Pinpoint the cell where the given text exists, returning its [X, Y] midpoint coordinate. 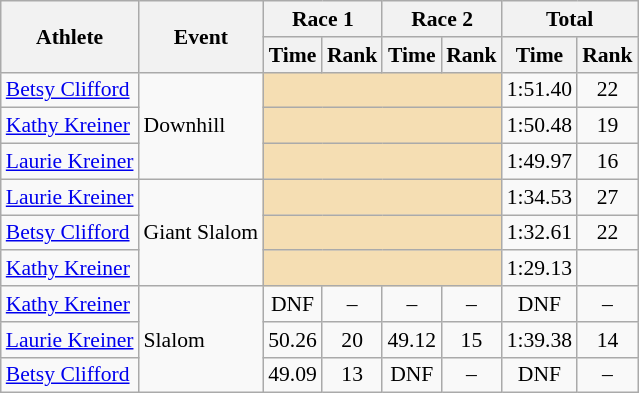
49.12 [412, 340]
16 [608, 162]
13 [352, 375]
1:29.13 [540, 269]
Total [570, 19]
50.26 [292, 340]
1:34.53 [540, 197]
Race 2 [442, 19]
14 [608, 340]
27 [608, 197]
15 [472, 340]
Athlete [70, 36]
1:50.48 [540, 126]
49.09 [292, 375]
1:49.97 [540, 162]
1:39.38 [540, 340]
Downhill [202, 126]
1:51.40 [540, 90]
Event [202, 36]
20 [352, 340]
Giant Slalom [202, 232]
19 [608, 126]
Slalom [202, 340]
Race 1 [322, 19]
1:32.61 [540, 233]
